Extract the (X, Y) coordinate from the center of the cell holding the provided text.  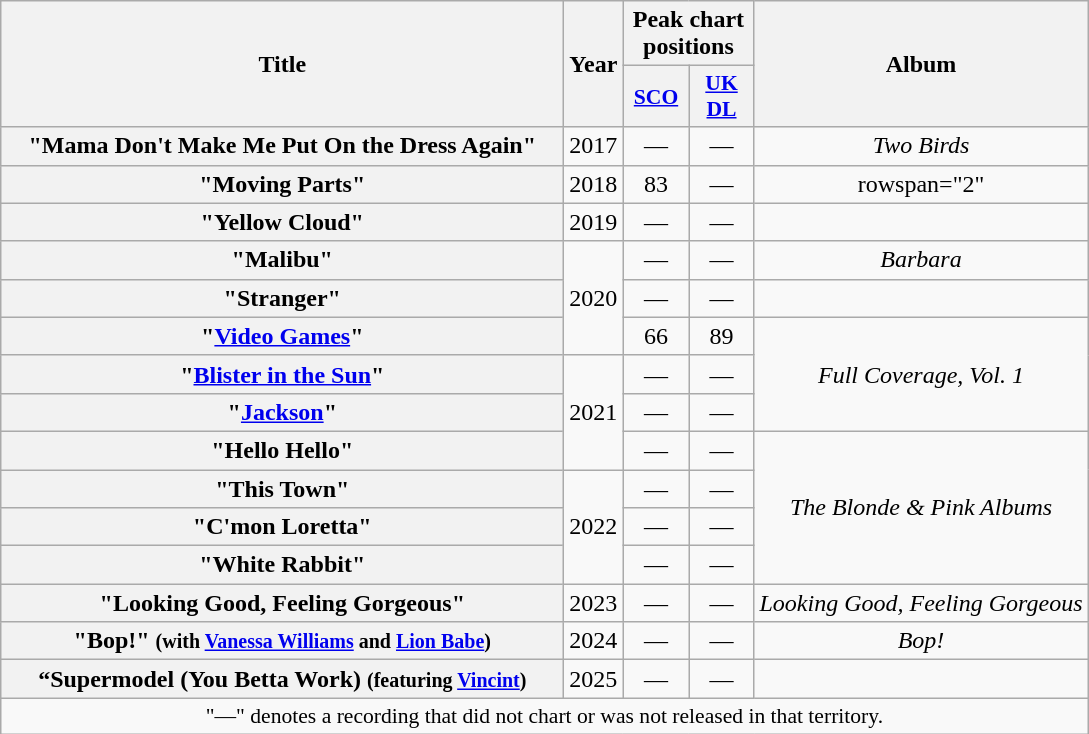
The Blonde & Pink Albums (921, 507)
2024 (594, 641)
"—" denotes a recording that did not chart or was not released in that territory. (544, 716)
"C'mon Loretta" (282, 527)
rowspan="2" (921, 184)
"Blister in the Sun" (282, 374)
66 (656, 336)
Barbara (921, 260)
2018 (594, 184)
Bop! (921, 641)
"Looking Good, Feeling Gorgeous" (282, 603)
Two Birds (921, 146)
"Hello Hello" (282, 450)
2025 (594, 679)
2020 (594, 298)
"Stranger" (282, 298)
83 (656, 184)
UKDL (722, 96)
"Bop!" (with Vanessa Williams and Lion Babe) (282, 641)
2023 (594, 603)
Peak chart positions (688, 34)
SCO (656, 96)
Looking Good, Feeling Gorgeous (921, 603)
2022 (594, 527)
89 (722, 336)
"Yellow Cloud" (282, 222)
"Video Games" (282, 336)
Title (282, 64)
2017 (594, 146)
“Supermodel (You Betta Work) (featuring Vincint) (282, 679)
2021 (594, 412)
"This Town" (282, 489)
"Moving Parts" (282, 184)
Full Coverage, Vol. 1 (921, 374)
"Malibu" (282, 260)
"Jackson" (282, 412)
2019 (594, 222)
"Mama Don't Make Me Put On the Dress Again" (282, 146)
Album (921, 64)
"White Rabbit" (282, 565)
Year (594, 64)
